Search for the cell housing the specified text and yield its (X, Y) center coordinate. 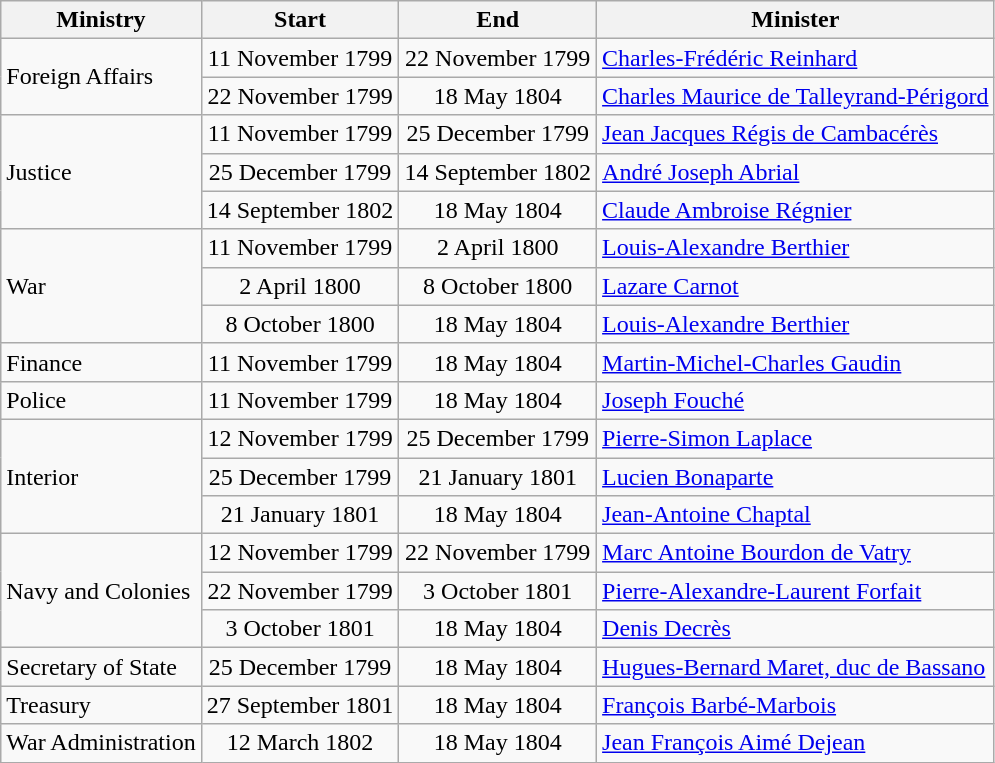
André Joseph Abrial (796, 172)
Charles Maurice de Talleyrand-Périgord (796, 96)
Interior (101, 476)
Jean Jacques Régis de Cambacérès (796, 134)
Pierre-Alexandre-Laurent Forfait (796, 591)
Marc Antoine Bourdon de Vatry (796, 553)
27 September 1801 (300, 705)
Finance (101, 362)
Denis Decrès (796, 629)
Foreign Affairs (101, 77)
Claude Ambroise Régnier (796, 210)
Start (300, 20)
Martin-Michel-Charles Gaudin (796, 362)
Hugues-Bernard Maret, duc de Bassano (796, 667)
François Barbé-Marbois (796, 705)
Jean-Antoine Chaptal (796, 515)
Police (101, 400)
Pierre-Simon Laplace (796, 438)
Jean François Aimé Dejean (796, 743)
Treasury (101, 705)
Justice (101, 172)
Minister (796, 20)
Ministry (101, 20)
End (498, 20)
Lucien Bonaparte (796, 477)
Joseph Fouché (796, 400)
12 March 1802 (300, 743)
Lazare Carnot (796, 286)
War (101, 286)
Navy and Colonies (101, 591)
Secretary of State (101, 667)
Charles-Frédéric Reinhard (796, 58)
War Administration (101, 743)
